Determine the (x, y) coordinate at the center of the cell enclosing the given text.  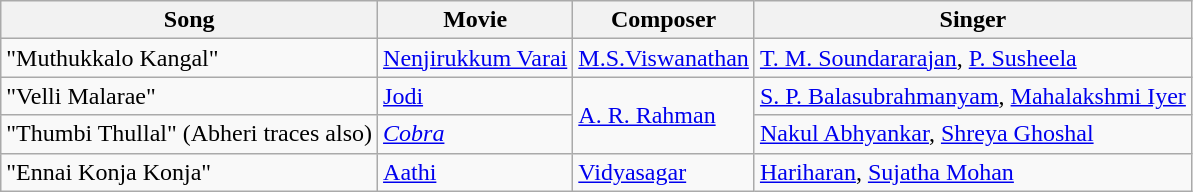
Composer (664, 20)
T. M. Soundararajan, P. Susheela (972, 58)
Cobra (476, 134)
Aathi (476, 172)
M.S.Viswanathan (664, 58)
Nenjirukkum Varai (476, 58)
Vidyasagar (664, 172)
Movie (476, 20)
"Thumbi Thullal" (Abheri traces also) (190, 134)
Song (190, 20)
"Velli Malarae" (190, 96)
"Ennai Konja Konja" (190, 172)
A. R. Rahman (664, 115)
"Muthukkalo Kangal" (190, 58)
Nakul Abhyankar, Shreya Ghoshal (972, 134)
Jodi (476, 96)
S. P. Balasubrahmanyam, Mahalakshmi Iyer (972, 96)
Hariharan, Sujatha Mohan (972, 172)
Singer (972, 20)
